Pinpoint the cell where the given text exists, returning its (x, y) midpoint coordinate. 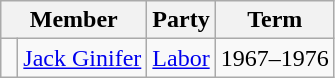
Member (74, 20)
Term (274, 20)
Jack Ginifer (82, 58)
Party (181, 20)
1967–1976 (274, 58)
Labor (181, 58)
